Pinpoint the cell where the given text exists, returning its [x, y] midpoint coordinate. 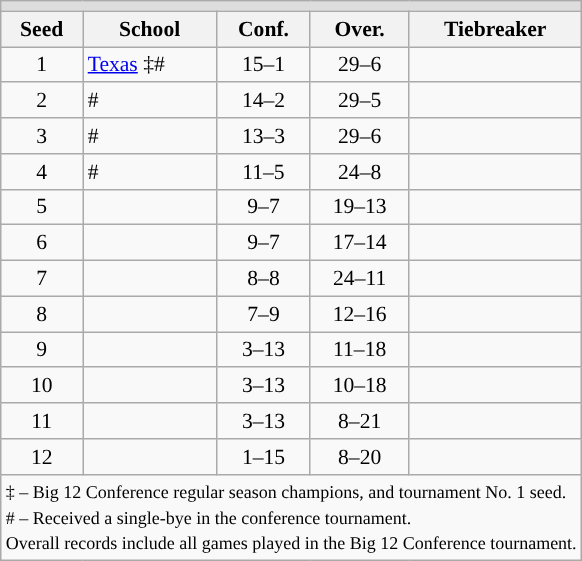
1–15 [264, 457]
Tiebreaker [496, 29]
6 [42, 243]
10–18 [359, 386]
24–11 [359, 279]
5 [42, 207]
14–2 [264, 101]
8–20 [359, 457]
Seed [42, 29]
1 [42, 65]
11 [42, 421]
8–21 [359, 421]
Conf. [264, 29]
Texas ‡# [150, 65]
8–8 [264, 279]
7–9 [264, 314]
11–18 [359, 350]
3 [42, 136]
12–16 [359, 314]
9 [42, 350]
11–5 [264, 172]
2 [42, 101]
29–5 [359, 101]
7 [42, 279]
17–14 [359, 243]
10 [42, 386]
Over. [359, 29]
15–1 [264, 65]
12 [42, 457]
8 [42, 314]
4 [42, 172]
School [150, 29]
13–3 [264, 136]
24–8 [359, 172]
19–13 [359, 207]
